For the text-containing cell, return its midpoint in [x, y] coordinate format. 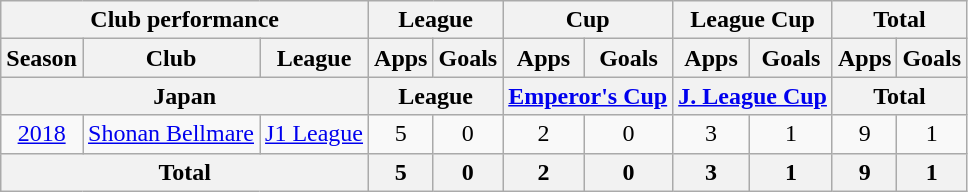
Club [170, 58]
2018 [42, 134]
Club performance [185, 20]
Cup [588, 20]
J. League Cup [753, 96]
Emperor's Cup [588, 96]
Japan [185, 96]
Shonan Bellmare [170, 134]
J1 League [314, 134]
Season [42, 58]
League Cup [753, 20]
